Pinpoint the cell where the given text exists, returning its (X, Y) midpoint coordinate. 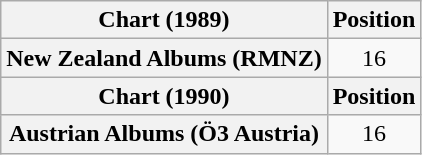
Chart (1990) (164, 96)
New Zealand Albums (RMNZ) (164, 58)
Chart (1989) (164, 20)
Austrian Albums (Ö3 Austria) (164, 134)
